Scan for the cell matching the given text and deliver its (X, Y) coordinate at center. 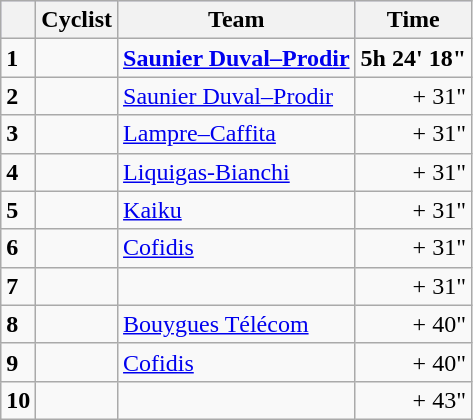
+ 43" (413, 400)
3 (18, 134)
Bouygues Télécom (237, 324)
Cyclist (77, 20)
5 (18, 210)
Kaiku (237, 210)
8 (18, 324)
Time (413, 20)
Lampre–Caffita (237, 134)
10 (18, 400)
6 (18, 248)
7 (18, 286)
Team (237, 20)
Liquigas-Bianchi (237, 172)
9 (18, 362)
4 (18, 172)
2 (18, 96)
1 (18, 58)
5h 24' 18" (413, 58)
